From the cell containing the given text, extract its center point as [X, Y] coordinate. 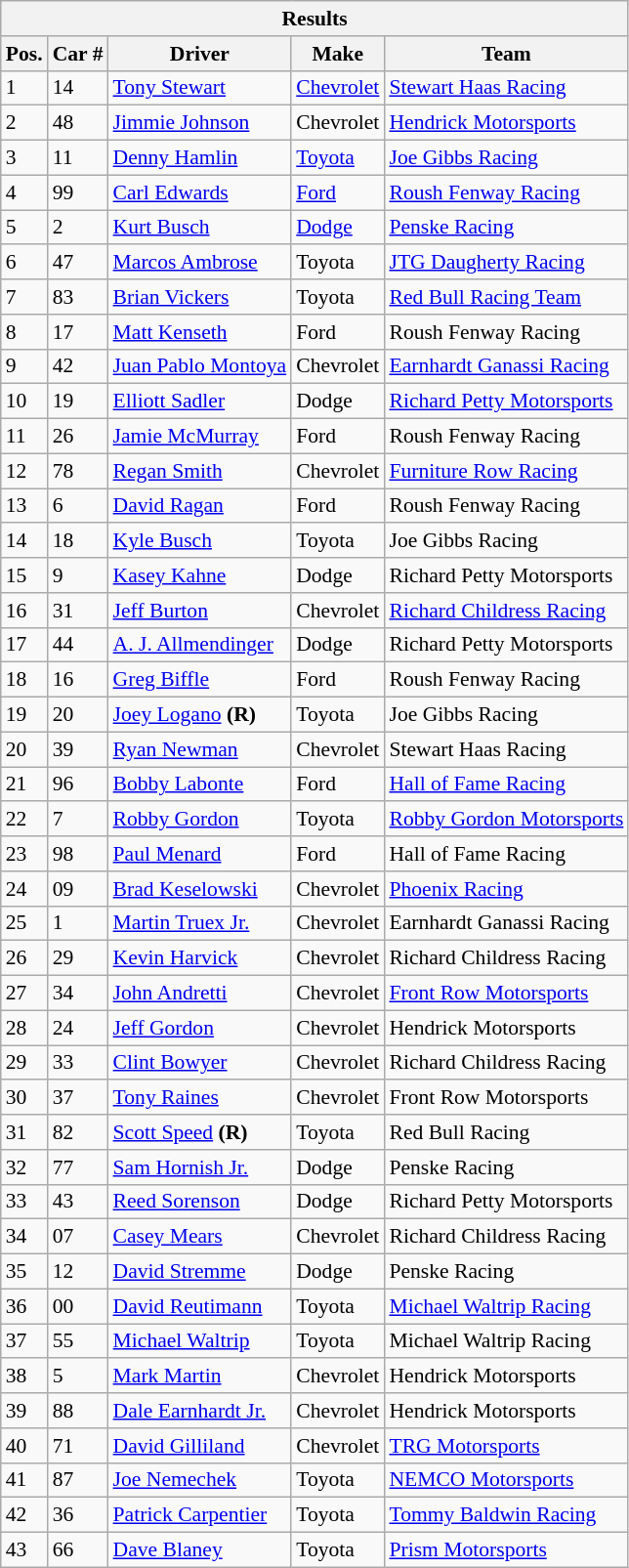
Tommy Baldwin Racing [506, 1515]
David Stremme [200, 1272]
Red Bull Racing Team [506, 297]
Joe Nemechek [200, 1480]
40 [24, 1446]
48 [78, 123]
82 [78, 1132]
47 [78, 263]
David Reutimann [200, 1306]
TRG Motorsports [506, 1446]
Jeff Burton [200, 611]
87 [78, 1480]
27 [24, 994]
Greg Biffle [200, 680]
44 [78, 645]
13 [24, 506]
23 [24, 854]
77 [78, 1167]
NEMCO Motorsports [506, 1480]
Regan Smith [200, 471]
Clint Bowyer [200, 1063]
Denny Hamlin [200, 158]
Robby Gordon Motorsports [506, 820]
10 [24, 402]
Jamie McMurray [200, 437]
Tony Raines [200, 1098]
30 [24, 1098]
21 [24, 784]
88 [78, 1411]
Make [338, 54]
41 [24, 1480]
Tony Stewart [200, 88]
Mark Martin [200, 1377]
32 [24, 1167]
John Andretti [200, 994]
Dale Earnhardt Jr. [200, 1411]
Patrick Carpentier [200, 1515]
66 [78, 1550]
Kyle Busch [200, 541]
71 [78, 1446]
Red Bull Racing [506, 1132]
Brian Vickers [200, 297]
Furniture Row Racing [506, 471]
David Gilliland [200, 1446]
Martin Truex Jr. [200, 923]
Dave Blaney [200, 1550]
Michael Waltrip [200, 1341]
38 [24, 1377]
David Ragan [200, 506]
Jimmie Johnson [200, 123]
Kasey Kahne [200, 575]
Ryan Newman [200, 749]
Matt Kenseth [200, 332]
Pos. [24, 54]
99 [78, 192]
35 [24, 1272]
Team [506, 54]
Juan Pablo Montoya [200, 366]
00 [78, 1306]
Bobby Labonte [200, 784]
28 [24, 1028]
Driver [200, 54]
Robby Gordon [200, 820]
Casey Mears [200, 1237]
Results [314, 19]
8 [24, 332]
07 [78, 1237]
Kurt Busch [200, 228]
Marcos Ambrose [200, 263]
Paul Menard [200, 854]
Carl Edwards [200, 192]
55 [78, 1341]
JTG Daugherty Racing [506, 263]
A. J. Allmendinger [200, 645]
Sam Hornish Jr. [200, 1167]
22 [24, 820]
Scott Speed (R) [200, 1132]
Car # [78, 54]
Brad Keselowski [200, 889]
25 [24, 923]
78 [78, 471]
15 [24, 575]
Elliott Sadler [200, 402]
96 [78, 784]
98 [78, 854]
3 [24, 158]
09 [78, 889]
Jeff Gordon [200, 1028]
Prism Motorsports [506, 1550]
Joey Logano (R) [200, 715]
Kevin Harvick [200, 958]
Reed Sorenson [200, 1202]
4 [24, 192]
Phoenix Racing [506, 889]
83 [78, 297]
